Pinpoint the cell where the given text exists, returning its [X, Y] midpoint coordinate. 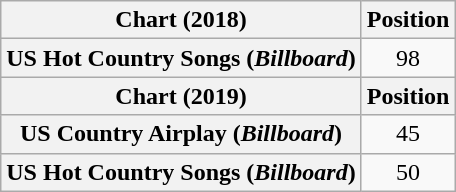
98 [408, 58]
50 [408, 172]
45 [408, 134]
Chart (2019) [181, 96]
Chart (2018) [181, 20]
US Country Airplay (Billboard) [181, 134]
